For the text-containing cell, return its midpoint in (x, y) coordinate format. 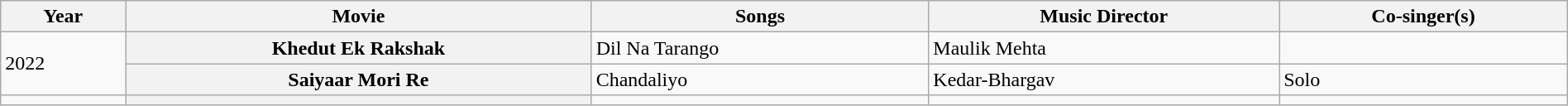
Khedut Ek Rakshak (359, 48)
Year (63, 17)
Songs (760, 17)
Co-singer(s) (1424, 17)
Solo (1424, 79)
Saiyaar Mori Re (359, 79)
Kedar-Bhargav (1104, 79)
2022 (63, 64)
Maulik Mehta (1104, 48)
Chandaliyo (760, 79)
Dil Na Tarango (760, 48)
Music Director (1104, 17)
Movie (359, 17)
